Provide the [X, Y] coordinate of the cell's center where the given text is located.  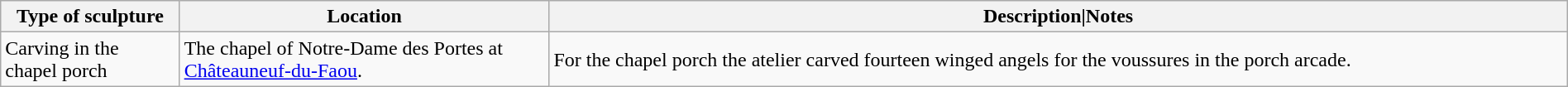
Location [364, 17]
For the chapel porch the atelier carved fourteen winged angels for the voussures in the porch arcade. [1059, 60]
Carving in the chapel porch [90, 60]
The chapel of Notre-Dame des Portes at Châteauneuf-du-Faou. [364, 60]
Description|Notes [1059, 17]
Type of sculpture [90, 17]
